Extract the (X, Y) coordinate from the center of the cell holding the provided text.  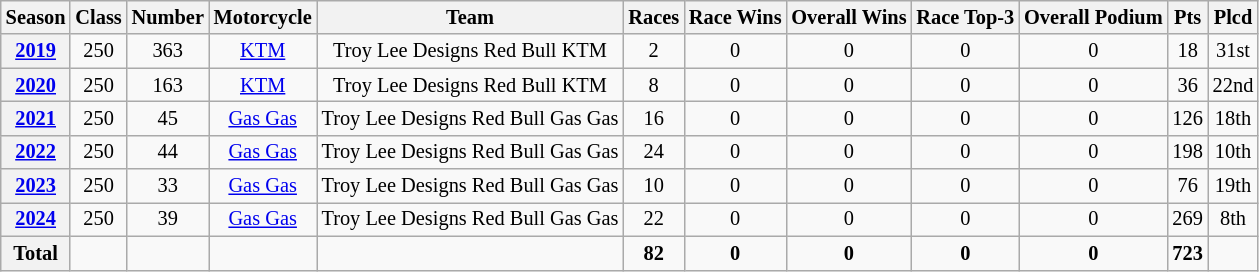
19th (1233, 186)
36 (1188, 85)
Team (470, 17)
2021 (36, 118)
363 (168, 51)
Races (654, 17)
8th (1233, 219)
Plcd (1233, 17)
2022 (36, 152)
269 (1188, 219)
Race Wins (735, 17)
8 (654, 85)
2 (654, 51)
Season (36, 17)
44 (168, 152)
Number (168, 17)
Race Top-3 (965, 17)
2020 (36, 85)
10th (1233, 152)
Motorcycle (263, 17)
Overall Wins (848, 17)
22 (654, 219)
2024 (36, 219)
22nd (1233, 85)
Class (98, 17)
723 (1188, 253)
18th (1233, 118)
2019 (36, 51)
198 (1188, 152)
Total (36, 253)
10 (654, 186)
163 (168, 85)
31st (1233, 51)
2023 (36, 186)
24 (654, 152)
39 (168, 219)
Overall Podium (1093, 17)
18 (1188, 51)
126 (1188, 118)
76 (1188, 186)
Pts (1188, 17)
82 (654, 253)
45 (168, 118)
16 (654, 118)
33 (168, 186)
